For the text-containing cell, return its midpoint in [X, Y] coordinate format. 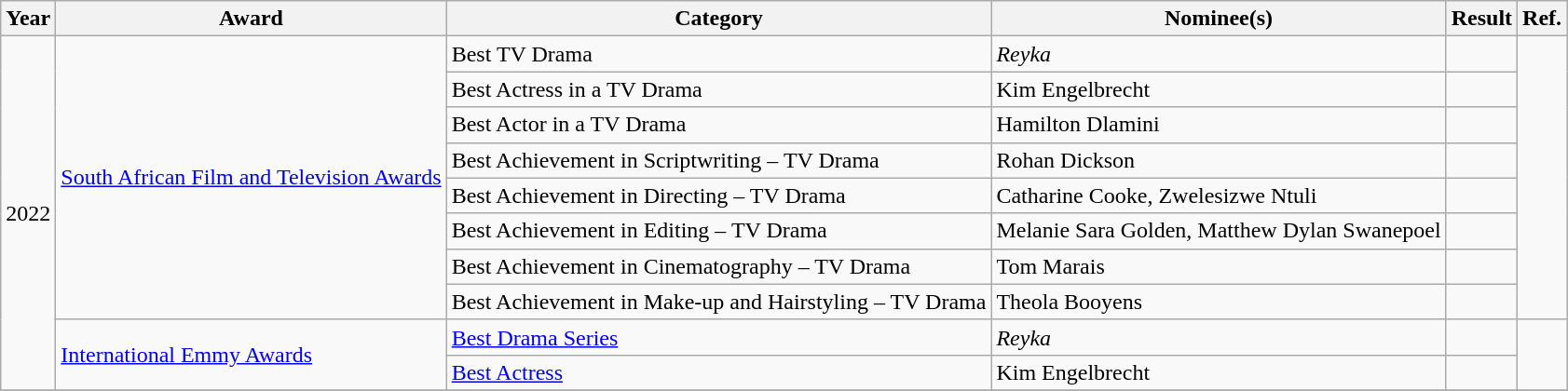
Best Achievement in Cinematography – TV Drama [719, 266]
International Emmy Awards [252, 355]
Melanie Sara Golden, Matthew Dylan Swanepoel [1219, 231]
South African Film and Television Awards [252, 178]
Category [719, 19]
2022 [28, 214]
Theola Booyens [1219, 302]
Award [252, 19]
Best Actor in a TV Drama [719, 125]
Best Achievement in Editing – TV Drama [719, 231]
Catharine Cooke, Zwelesizwe Ntuli [1219, 195]
Best TV Drama [719, 54]
Best Actress [719, 372]
Hamilton Dlamini [1219, 125]
Best Drama Series [719, 337]
Year [28, 19]
Result [1481, 19]
Tom Marais [1219, 266]
Rohan Dickson [1219, 160]
Best Achievement in Scriptwriting – TV Drama [719, 160]
Best Actress in a TV Drama [719, 89]
Nominee(s) [1219, 19]
Best Achievement in Directing – TV Drama [719, 195]
Best Achievement in Make-up and Hairstyling – TV Drama [719, 302]
Ref. [1543, 19]
